Detect which cell encompasses the target text, then output its [x, y] center coordinate. 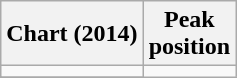
Chart (2014) [72, 34]
Peakposition [189, 34]
